Detect which cell encompasses the target text, then output its (X, Y) center coordinate. 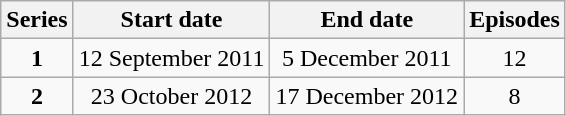
5 December 2011 (367, 58)
12 September 2011 (172, 58)
2 (37, 96)
End date (367, 20)
Series (37, 20)
12 (515, 58)
17 December 2012 (367, 96)
8 (515, 96)
Episodes (515, 20)
23 October 2012 (172, 96)
1 (37, 58)
Start date (172, 20)
